Scan for the cell matching the given text and deliver its (X, Y) coordinate at center. 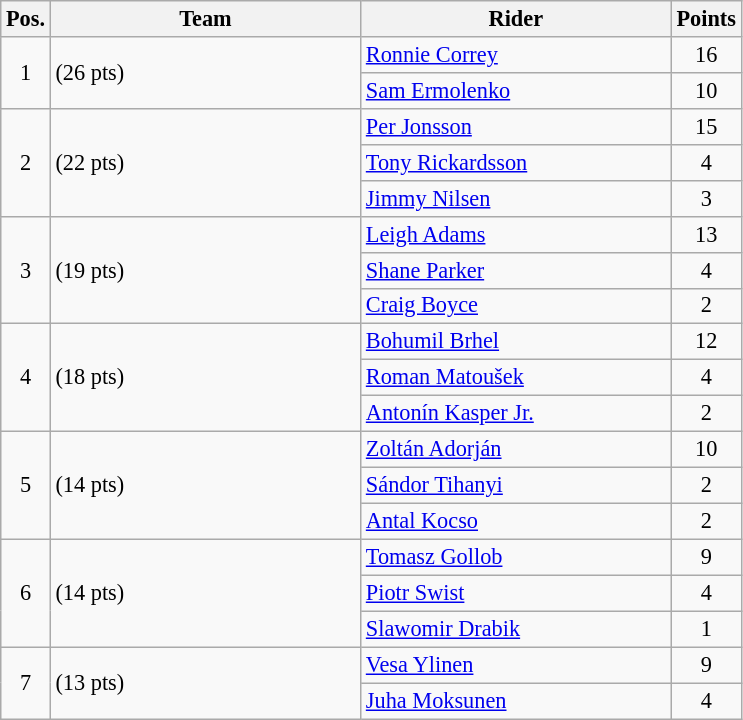
Shane Parker (516, 270)
Sándor Tihanyi (516, 485)
5 (26, 486)
Craig Boyce (516, 306)
Tony Rickardsson (516, 162)
Juha Moksunen (516, 701)
Antonín Kasper Jr. (516, 414)
Sam Ermolenko (516, 90)
6 (26, 593)
(13 pts) (205, 683)
Ronnie Correy (516, 55)
Vesa Ylinen (516, 665)
(19 pts) (205, 270)
Jimmy Nilsen (516, 198)
(18 pts) (205, 378)
7 (26, 683)
Points (706, 19)
Tomasz Gollob (516, 557)
Slawomir Drabik (516, 629)
Bohumil Brhel (516, 342)
Leigh Adams (516, 234)
15 (706, 126)
Zoltán Adorján (516, 450)
13 (706, 234)
Roman Matoušek (516, 378)
Team (205, 19)
12 (706, 342)
(26 pts) (205, 73)
16 (706, 55)
Pos. (26, 19)
(22 pts) (205, 162)
Antal Kocso (516, 521)
Per Jonsson (516, 126)
Rider (516, 19)
Piotr Swist (516, 593)
